Pinpoint the cell where the given text exists, returning its [X, Y] midpoint coordinate. 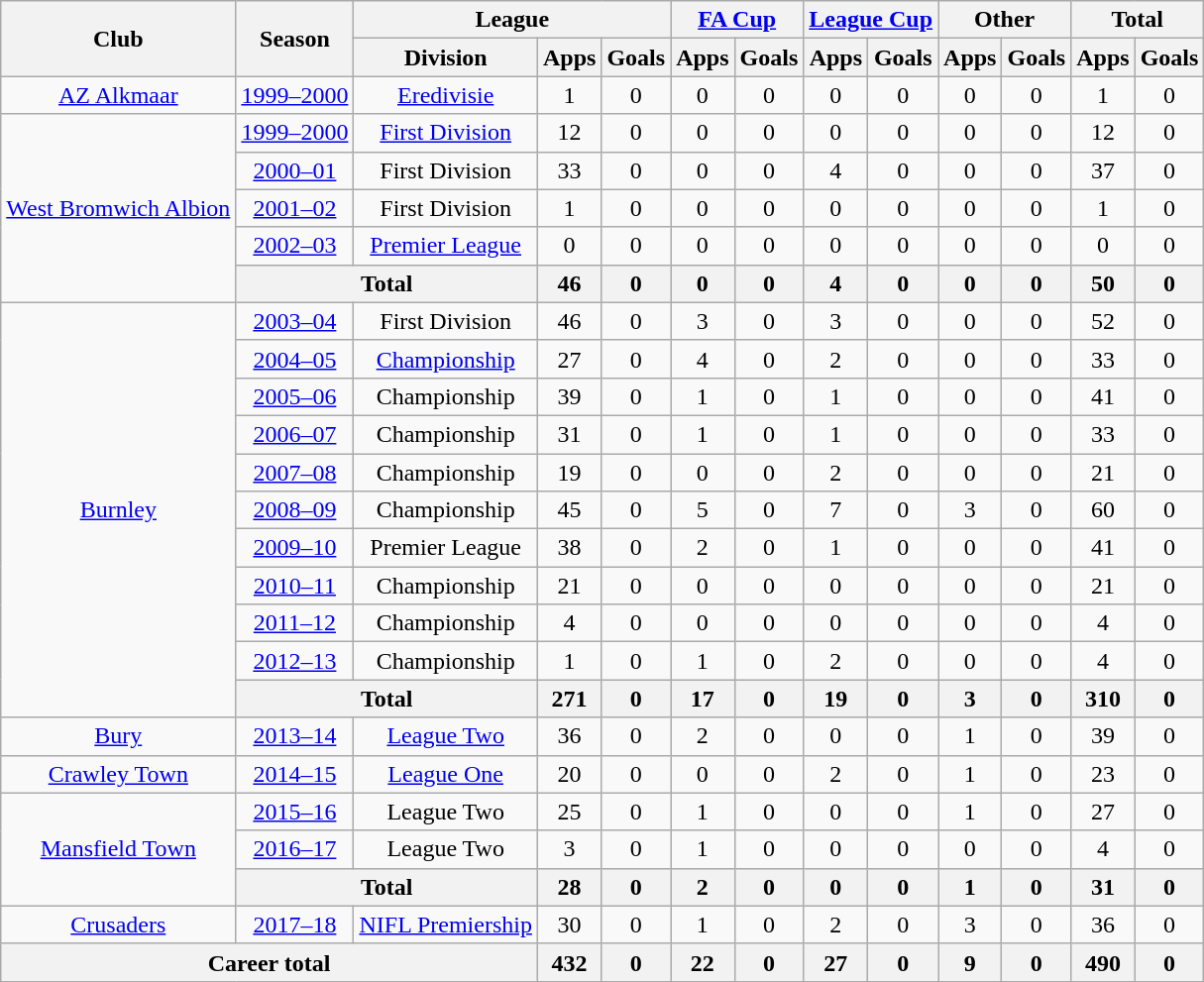
2014–15 [295, 774]
5 [703, 510]
432 [569, 962]
Other [1005, 20]
310 [1103, 699]
22 [703, 962]
50 [1103, 283]
2008–09 [295, 510]
2002–03 [295, 246]
Career total [270, 962]
2016–17 [295, 849]
Club [119, 39]
Mansfield Town [119, 849]
23 [1103, 774]
490 [1103, 962]
2012–13 [295, 661]
2005–06 [295, 396]
FA Cup [737, 20]
2004–05 [295, 359]
37 [1103, 170]
West Bromwich Albion [119, 208]
2006–07 [295, 434]
38 [569, 548]
2017–18 [295, 925]
60 [1103, 510]
7 [836, 510]
28 [569, 887]
Division [446, 57]
League One [446, 774]
League Cup [871, 20]
League [512, 20]
2007–08 [295, 473]
2010–11 [295, 586]
2001–02 [295, 208]
271 [569, 699]
Bury [119, 736]
17 [703, 699]
Crawley Town [119, 774]
AZ Alkmaar [119, 95]
20 [569, 774]
Crusaders [119, 925]
NIFL Premiership [446, 925]
Burnley [119, 509]
2003–04 [295, 321]
52 [1103, 321]
2000–01 [295, 170]
25 [569, 812]
2011–12 [295, 623]
9 [970, 962]
2013–14 [295, 736]
30 [569, 925]
Eredivisie [446, 95]
Season [295, 39]
2009–10 [295, 548]
45 [569, 510]
2015–16 [295, 812]
